Capture the cell that displays the provided text and extract its [X, Y] central coordinate. 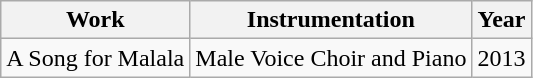
A Song for Malala [96, 58]
Year [502, 20]
Instrumentation [331, 20]
2013 [502, 58]
Work [96, 20]
Male Voice Choir and Piano [331, 58]
